For the text-containing cell, return its midpoint in [x, y] coordinate format. 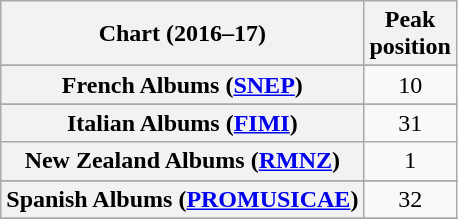
Chart (2016–17) [182, 34]
Peak position [410, 34]
31 [410, 123]
1 [410, 161]
French Albums (SNEP) [182, 85]
New Zealand Albums (RMNZ) [182, 161]
10 [410, 85]
32 [410, 199]
Italian Albums (FIMI) [182, 123]
Spanish Albums (PROMUSICAE) [182, 199]
